Capture the cell that displays the provided text and extract its (x, y) central coordinate. 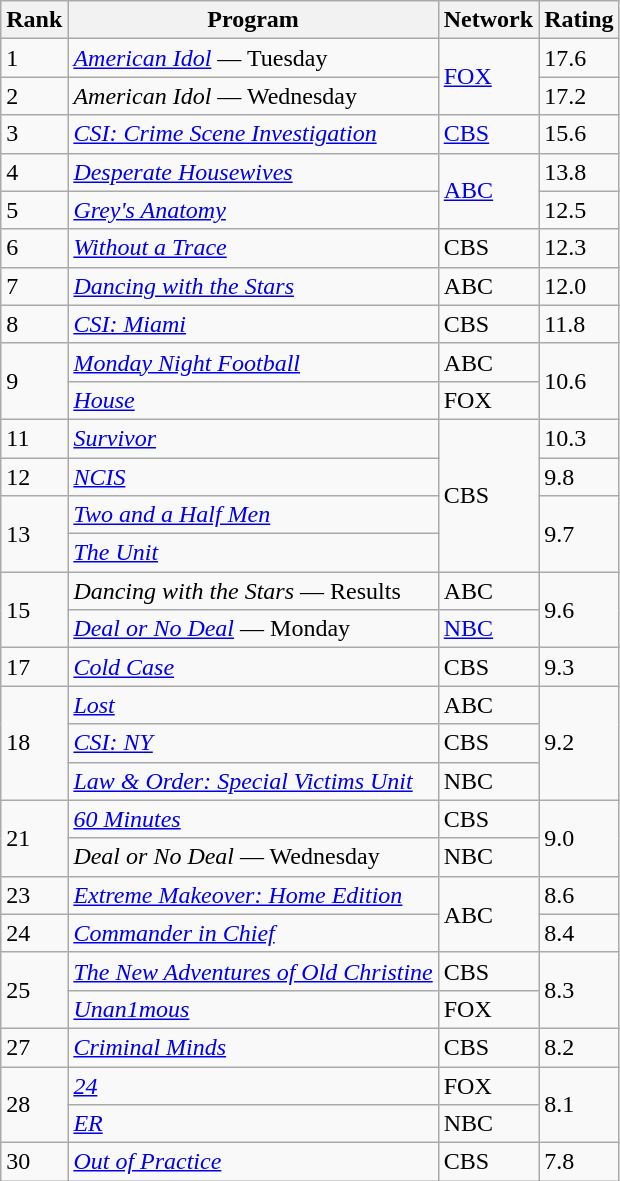
Dancing with the Stars (253, 286)
9.8 (579, 477)
8.6 (579, 895)
9.0 (579, 838)
Deal or No Deal — Monday (253, 629)
Two and a Half Men (253, 515)
NCIS (253, 477)
8 (34, 324)
15 (34, 610)
Desperate Housewives (253, 172)
9.6 (579, 610)
60 Minutes (253, 819)
28 (34, 1104)
Criminal Minds (253, 1047)
2 (34, 96)
25 (34, 990)
Unan1mous (253, 1009)
11 (34, 438)
17.2 (579, 96)
Survivor (253, 438)
CSI: Miami (253, 324)
8.1 (579, 1104)
18 (34, 743)
American Idol — Tuesday (253, 58)
30 (34, 1162)
Lost (253, 705)
27 (34, 1047)
8.4 (579, 933)
Rank (34, 20)
13 (34, 534)
7 (34, 286)
12.3 (579, 248)
9.2 (579, 743)
3 (34, 134)
Dancing with the Stars — Results (253, 591)
5 (34, 210)
Network (488, 20)
The Unit (253, 553)
9.7 (579, 534)
Without a Trace (253, 248)
13.8 (579, 172)
Cold Case (253, 667)
17 (34, 667)
Monday Night Football (253, 362)
American Idol — Wednesday (253, 96)
Grey's Anatomy (253, 210)
Commander in Chief (253, 933)
7.8 (579, 1162)
11.8 (579, 324)
Out of Practice (253, 1162)
CSI: NY (253, 743)
12 (34, 477)
Program (253, 20)
8.3 (579, 990)
12.0 (579, 286)
Rating (579, 20)
9 (34, 381)
10.6 (579, 381)
House (253, 400)
Extreme Makeover: Home Edition (253, 895)
10.3 (579, 438)
Deal or No Deal — Wednesday (253, 857)
6 (34, 248)
23 (34, 895)
15.6 (579, 134)
17.6 (579, 58)
9.3 (579, 667)
12.5 (579, 210)
4 (34, 172)
CSI: Crime Scene Investigation (253, 134)
21 (34, 838)
8.2 (579, 1047)
1 (34, 58)
ER (253, 1124)
The New Adventures of Old Christine (253, 971)
Law & Order: Special Victims Unit (253, 781)
